Provide the (x, y) coordinate of the cell's center where the given text is located.  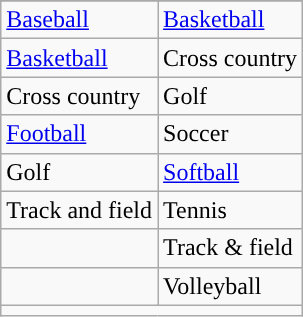
Volleyball (230, 286)
Track & field (230, 248)
Track and field (80, 210)
Softball (230, 172)
Football (80, 134)
Soccer (230, 134)
Tennis (230, 210)
Baseball (80, 20)
